Locate the cell with the specified text and output its [X, Y] center coordinate. 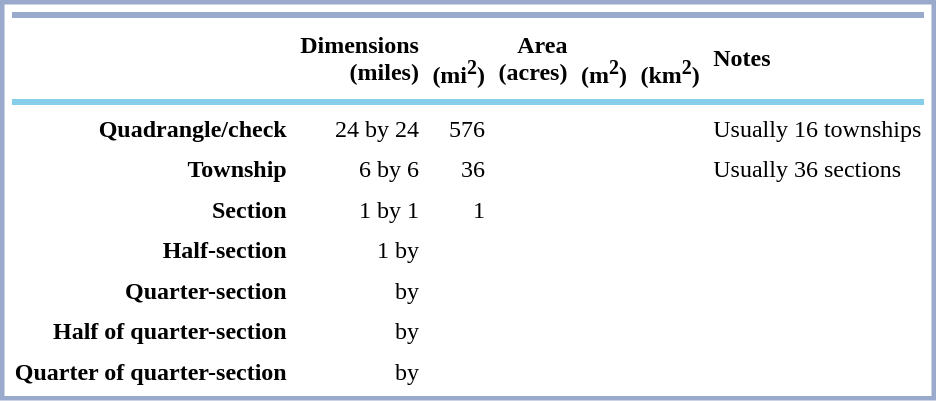
576 [458, 130]
Area(acres) [534, 59]
Usually 36 sections [817, 170]
Dimensions(miles) [360, 59]
36 [458, 170]
(km2) [670, 59]
(mi2) [458, 59]
Usually 16 townships [817, 130]
Quarter of quarter-section [151, 372]
Notes [817, 59]
(m2) [604, 59]
Quadrangle/check [151, 130]
Section [151, 210]
Half of quarter-section [151, 332]
1 [458, 210]
6 by 6 [360, 170]
Half-section [151, 250]
1 by [360, 250]
Quarter-section [151, 292]
Township [151, 170]
24 by 24 [360, 130]
1 by 1 [360, 210]
